From the cell containing the given text, extract its center point as [X, Y] coordinate. 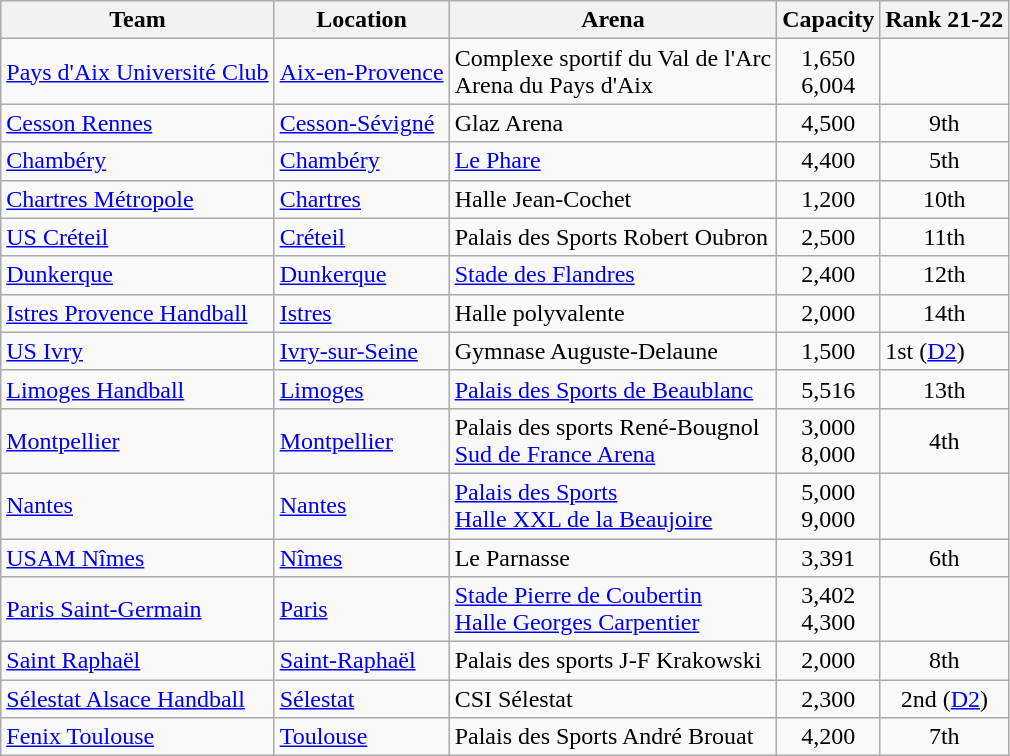
Capacity [828, 20]
9th [944, 123]
Chartres [362, 199]
Aix-en-Provence [362, 72]
Team [138, 20]
1,6506,004 [828, 72]
USAM Nîmes [138, 557]
Sélestat Alsace Handball [138, 699]
Halle Jean-Cochet [613, 199]
Palais des Sports de Beaublanc [613, 389]
Rank 21-22 [944, 20]
7th [944, 737]
12th [944, 275]
Palais des Sports Robert Oubron [613, 237]
Stade Pierre de CoubertinHalle Georges Carpentier [613, 610]
Fenix Toulouse [138, 737]
Halle polyvalente [613, 313]
Arena [613, 20]
2,500 [828, 237]
Nîmes [362, 557]
5th [944, 161]
Istres Provence Handball [138, 313]
5,000 9,000 [828, 506]
Complexe sportif du Val de l'ArcArena du Pays d'Aix [613, 72]
1,500 [828, 351]
8th [944, 661]
Saint Raphaël [138, 661]
1st (D2) [944, 351]
Palais des sports J-F Krakowski [613, 661]
2,400 [828, 275]
Le Phare [613, 161]
10th [944, 199]
14th [944, 313]
13th [944, 389]
Limoges [362, 389]
Sélestat [362, 699]
Le Parnasse [613, 557]
Ivry-sur-Seine [362, 351]
5,516 [828, 389]
Gymnase Auguste-Delaune [613, 351]
Palais des sports René-BougnolSud de France Arena [613, 440]
Cesson-Sévigné [362, 123]
3,000 8,000 [828, 440]
3,391 [828, 557]
Limoges Handball [138, 389]
Istres [362, 313]
3,402 4,300 [828, 610]
Paris Saint-Germain [138, 610]
Chartres Métropole [138, 199]
1,200 [828, 199]
Créteil [362, 237]
2nd (D2) [944, 699]
Palais des Sports André Brouat [613, 737]
Cesson Rennes [138, 123]
6th [944, 557]
4,500 [828, 123]
Paris [362, 610]
Palais des SportsHalle XXL de la Beaujoire [613, 506]
US Créteil [138, 237]
Stade des Flandres [613, 275]
11th [944, 237]
2,300 [828, 699]
Pays d'Aix Université Club [138, 72]
4,400 [828, 161]
US Ivry [138, 351]
4,200 [828, 737]
CSI Sélestat [613, 699]
Saint-Raphaël [362, 661]
Location [362, 20]
Glaz Arena [613, 123]
4th [944, 440]
Toulouse [362, 737]
